Capture the cell that displays the provided text and extract its [X, Y] central coordinate. 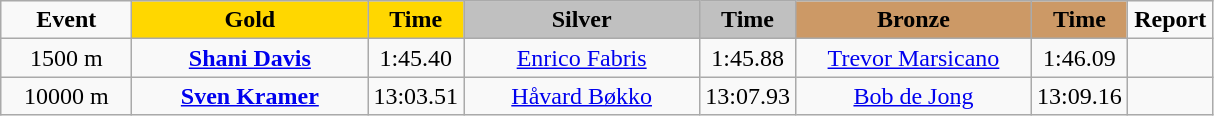
Shani Davis [250, 58]
Bronze [913, 20]
13:07.93 [748, 96]
Sven Kramer [250, 96]
13:09.16 [1079, 96]
1:46.09 [1079, 58]
Håvard Bøkko [582, 96]
Enrico Fabris [582, 58]
13:03.51 [416, 96]
1:45.88 [748, 58]
Gold [250, 20]
10000 m [66, 96]
1500 m [66, 58]
Report [1170, 20]
Event [66, 20]
1:45.40 [416, 58]
Trevor Marsicano [913, 58]
Bob de Jong [913, 96]
Silver [582, 20]
